Find where the given text appears and provide that cell's center as (x, y) coordinate. 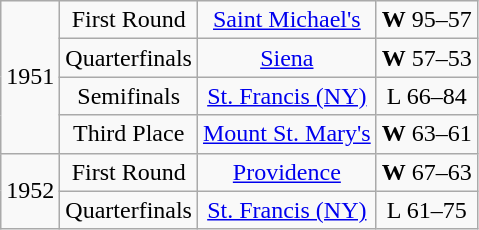
Semifinals (129, 96)
Providence (286, 172)
Siena (286, 58)
1952 (30, 191)
Third Place (129, 134)
W 57–53 (426, 58)
W 67–63 (426, 172)
Saint Michael's (286, 20)
W 95–57 (426, 20)
L 66–84 (426, 96)
Mount St. Mary's (286, 134)
1951 (30, 77)
W 63–61 (426, 134)
L 61–75 (426, 210)
